For the text-containing cell, return its midpoint in [X, Y] coordinate format. 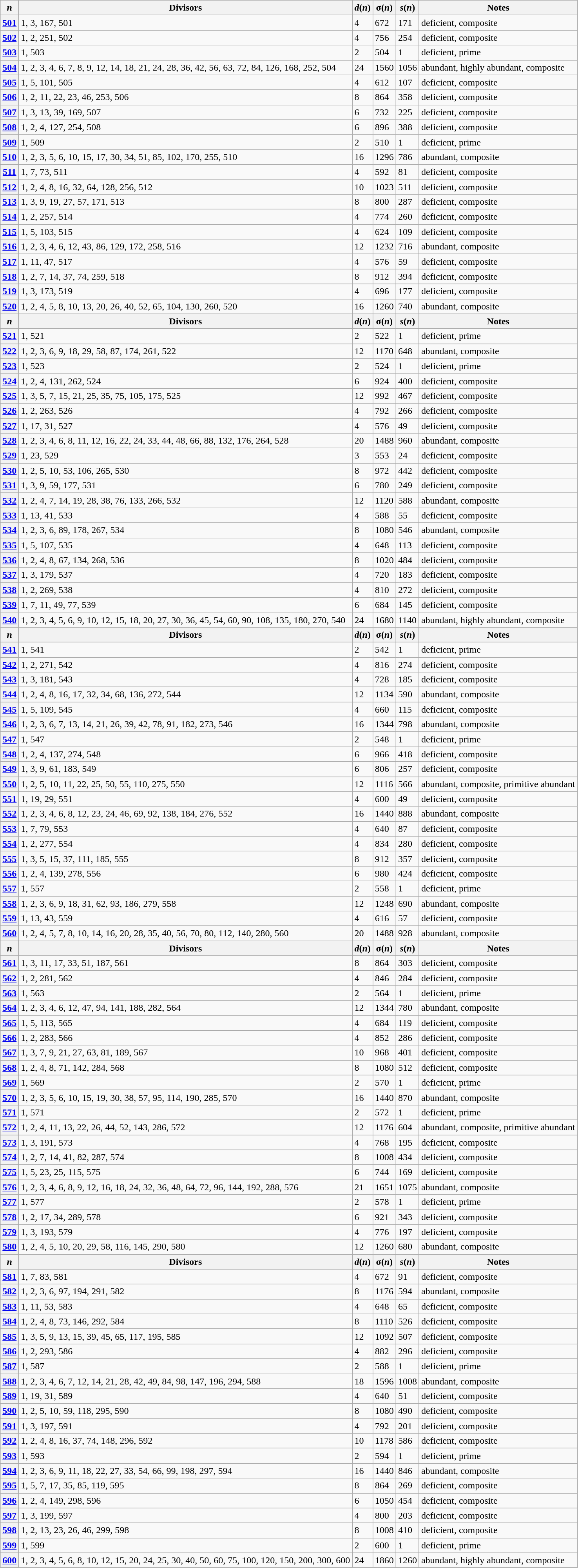
1, 3, 5, 9, 13, 15, 39, 45, 65, 117, 195, 585 [186, 1336]
571 [9, 1112]
972 [384, 471]
1, 7, 83, 581 [186, 1277]
1232 [384, 247]
1, 509 [186, 142]
1, 3, 5, 15, 37, 111, 185, 555 [186, 859]
1, 2, 3, 6, 89, 178, 267, 534 [186, 530]
1, 2, 7, 14, 41, 82, 287, 574 [186, 1157]
1, 3, 199, 597 [186, 1515]
567 [9, 1053]
1, 17, 31, 527 [186, 426]
1, 593 [186, 1456]
928 [408, 933]
508 [9, 127]
690 [408, 903]
177 [408, 291]
1560 [384, 67]
185 [408, 680]
1, 2, 283, 566 [186, 1038]
579 [9, 1232]
1, 2, 4, 5, 10, 20, 29, 58, 116, 145, 290, 580 [186, 1247]
1, 2, 4, 131, 262, 524 [186, 381]
534 [9, 530]
1050 [384, 1501]
561 [9, 963]
595 [9, 1486]
1, 563 [186, 993]
921 [384, 1217]
113 [408, 545]
604 [408, 1127]
535 [9, 545]
536 [9, 560]
266 [408, 411]
1, 2, 4, 5, 7, 8, 10, 14, 16, 20, 28, 35, 40, 56, 70, 80, 112, 140, 280, 560 [186, 933]
555 [9, 859]
3 [362, 456]
357 [408, 859]
1110 [384, 1321]
1, 11, 47, 517 [186, 262]
109 [408, 232]
107 [408, 82]
1, 2, 3, 4, 6, 8, 11, 12, 16, 22, 24, 33, 44, 48, 66, 88, 132, 176, 264, 528 [186, 441]
1, 5, 23, 25, 115, 575 [186, 1172]
1, 3, 191, 573 [186, 1142]
424 [408, 873]
624 [384, 232]
394 [408, 276]
529 [9, 456]
254 [408, 38]
1, 7, 79, 553 [186, 829]
816 [384, 665]
612 [384, 82]
556 [9, 873]
1, 13, 43, 559 [186, 919]
257 [408, 769]
1, 2, 5, 10, 53, 106, 265, 530 [186, 471]
1651 [384, 1187]
584 [9, 1321]
1, 547 [186, 739]
1, 3, 9, 19, 27, 57, 171, 513 [186, 202]
203 [408, 1515]
467 [408, 396]
563 [9, 993]
888 [408, 814]
1, 23, 529 [186, 456]
87 [408, 829]
1, 2, 5, 10, 11, 22, 25, 50, 55, 110, 275, 550 [186, 784]
1, 19, 29, 551 [186, 799]
992 [384, 396]
358 [408, 97]
1, 2, 13, 23, 26, 46, 299, 598 [186, 1530]
1, 2, 293, 586 [186, 1351]
296 [408, 1351]
533 [9, 515]
1, 3, 179, 537 [186, 575]
530 [9, 471]
1, 2, 5, 10, 59, 118, 295, 590 [186, 1411]
1, 5, 103, 515 [186, 232]
145 [408, 605]
1, 2, 11, 22, 23, 46, 253, 506 [186, 97]
1, 3, 181, 543 [186, 680]
169 [408, 1172]
1, 2, 3, 6, 7, 13, 14, 21, 26, 39, 42, 78, 91, 182, 273, 546 [186, 724]
1, 2, 4, 8, 67, 134, 268, 536 [186, 560]
1134 [384, 695]
410 [408, 1530]
589 [9, 1396]
1, 2, 4, 149, 298, 596 [186, 1501]
1, 2, 3, 4, 6, 7, 8, 9, 12, 14, 18, 21, 24, 28, 36, 42, 56, 63, 72, 84, 126, 168, 252, 504 [186, 67]
1, 2, 277, 554 [186, 844]
1, 521 [186, 336]
1, 2, 4, 11, 13, 22, 26, 44, 52, 143, 286, 572 [186, 1127]
1, 2, 263, 526 [186, 411]
776 [384, 1232]
287 [408, 202]
515 [9, 232]
1, 19, 31, 589 [186, 1396]
696 [384, 291]
532 [9, 500]
505 [9, 82]
260 [408, 217]
1, 2, 3, 4, 5, 6, 9, 10, 12, 15, 18, 20, 27, 30, 36, 45, 54, 60, 90, 108, 135, 180, 270, 540 [186, 620]
1, 2, 4, 8, 71, 142, 284, 568 [186, 1068]
1, 2, 3, 6, 9, 18, 29, 58, 87, 174, 261, 522 [186, 351]
720 [384, 575]
400 [408, 381]
1, 2, 4, 127, 254, 508 [186, 127]
501 [9, 23]
581 [9, 1277]
744 [384, 1172]
527 [9, 426]
660 [384, 709]
541 [9, 649]
540 [9, 620]
568 [9, 1068]
966 [384, 754]
575 [9, 1172]
1, 571 [186, 1112]
870 [408, 1097]
960 [408, 441]
537 [9, 575]
1, 2, 3, 5, 6, 10, 15, 17, 30, 34, 51, 85, 102, 170, 255, 510 [186, 157]
21 [362, 1187]
544 [9, 695]
1, 2, 3, 4, 6, 8, 12, 23, 24, 46, 69, 92, 138, 184, 276, 552 [186, 814]
1, 3, 13, 39, 169, 507 [186, 112]
559 [9, 919]
503 [9, 53]
514 [9, 217]
538 [9, 590]
1860 [384, 1560]
1, 2, 4, 8, 73, 146, 292, 584 [186, 1321]
484 [408, 560]
1, 3, 193, 579 [186, 1232]
454 [408, 1501]
1, 3, 7, 9, 21, 27, 63, 81, 189, 567 [186, 1053]
513 [9, 202]
1, 587 [186, 1366]
197 [408, 1232]
1, 2, 3, 6, 9, 11, 18, 22, 27, 33, 54, 66, 99, 198, 297, 594 [186, 1471]
57 [408, 919]
574 [9, 1157]
1, 503 [186, 53]
1, 2, 4, 8, 16, 32, 64, 128, 256, 512 [186, 187]
1, 2, 4, 137, 274, 548 [186, 754]
1178 [384, 1441]
1023 [384, 187]
1, 11, 53, 583 [186, 1306]
740 [408, 306]
547 [9, 739]
1, 2, 4, 139, 278, 556 [186, 873]
171 [408, 23]
1, 2, 17, 34, 289, 578 [186, 1217]
1, 5, 101, 505 [186, 82]
225 [408, 112]
596 [9, 1501]
1116 [384, 784]
774 [384, 217]
1056 [408, 67]
506 [9, 97]
1, 569 [186, 1082]
401 [408, 1053]
1, 5, 113, 565 [186, 1023]
1248 [384, 903]
680 [408, 1247]
577 [9, 1202]
565 [9, 1023]
272 [408, 590]
1, 2, 271, 542 [186, 665]
756 [384, 38]
968 [384, 1053]
550 [9, 784]
896 [384, 127]
1, 2, 4, 7, 14, 19, 28, 38, 76, 133, 266, 532 [186, 500]
1, 13, 41, 533 [186, 515]
573 [9, 1142]
786 [408, 157]
523 [9, 366]
798 [408, 724]
18 [362, 1381]
1, 2, 4, 5, 8, 10, 13, 20, 26, 40, 52, 65, 104, 130, 260, 520 [186, 306]
1, 2, 7, 14, 37, 74, 259, 518 [186, 276]
303 [408, 963]
509 [9, 142]
528 [9, 441]
810 [384, 590]
585 [9, 1336]
728 [384, 680]
924 [384, 381]
1, 2, 4, 8, 16, 17, 32, 34, 68, 136, 272, 544 [186, 695]
852 [384, 1038]
834 [384, 844]
768 [384, 1142]
1, 2, 3, 5, 6, 10, 15, 19, 30, 38, 57, 95, 114, 190, 285, 570 [186, 1097]
583 [9, 1306]
274 [408, 665]
598 [9, 1530]
81 [408, 172]
591 [9, 1426]
587 [9, 1366]
502 [9, 38]
1, 557 [186, 888]
65 [408, 1306]
552 [9, 814]
562 [9, 978]
1, 2, 4, 8, 16, 37, 74, 148, 296, 592 [186, 1441]
1, 2, 3, 4, 5, 6, 8, 10, 12, 15, 20, 24, 25, 30, 40, 50, 60, 75, 100, 120, 150, 200, 300, 600 [186, 1560]
201 [408, 1426]
51 [408, 1396]
1680 [384, 620]
1, 2, 3, 6, 97, 194, 291, 582 [186, 1292]
280 [408, 844]
1, 2, 3, 4, 6, 12, 43, 86, 129, 172, 258, 516 [186, 247]
1, 5, 107, 535 [186, 545]
616 [384, 919]
343 [408, 1217]
1, 523 [186, 366]
1, 3, 173, 519 [186, 291]
1, 7, 11, 49, 77, 539 [186, 605]
1, 3, 5, 7, 15, 21, 25, 35, 75, 105, 175, 525 [186, 396]
520 [9, 306]
539 [9, 605]
286 [408, 1038]
1, 599 [186, 1545]
1, 7, 73, 511 [186, 172]
434 [408, 1157]
806 [384, 769]
388 [408, 127]
549 [9, 769]
1, 2, 3, 4, 6, 7, 12, 14, 21, 28, 42, 49, 84, 98, 147, 196, 294, 588 [186, 1381]
1, 2, 3, 4, 6, 12, 47, 94, 141, 188, 282, 564 [186, 1008]
1092 [384, 1336]
518 [9, 276]
554 [9, 844]
249 [408, 486]
418 [408, 754]
442 [408, 471]
1, 2, 3, 4, 6, 8, 9, 12, 16, 18, 24, 32, 36, 48, 64, 72, 96, 144, 192, 288, 576 [186, 1187]
519 [9, 291]
490 [408, 1411]
557 [9, 888]
525 [9, 396]
516 [9, 247]
582 [9, 1292]
1020 [384, 560]
115 [408, 709]
551 [9, 799]
1296 [384, 157]
1, 5, 7, 17, 35, 85, 119, 595 [186, 1486]
716 [408, 247]
59 [408, 262]
1, 541 [186, 649]
980 [384, 873]
183 [408, 575]
269 [408, 1486]
1075 [408, 1187]
1, 3, 167, 501 [186, 23]
91 [408, 1277]
1170 [384, 351]
545 [9, 709]
599 [9, 1545]
580 [9, 1247]
560 [9, 933]
1, 5, 109, 545 [186, 709]
597 [9, 1515]
531 [9, 486]
517 [9, 262]
1, 3, 11, 17, 33, 51, 187, 561 [186, 963]
1, 577 [186, 1202]
284 [408, 978]
593 [9, 1456]
732 [384, 112]
1596 [384, 1381]
1140 [408, 620]
119 [408, 1023]
55 [408, 515]
1, 2, 281, 562 [186, 978]
195 [408, 1142]
1, 2, 251, 502 [186, 38]
543 [9, 680]
1, 2, 269, 538 [186, 590]
1, 2, 257, 514 [186, 217]
1, 3, 197, 591 [186, 1426]
1, 3, 9, 59, 177, 531 [186, 486]
1, 2, 3, 6, 9, 18, 31, 62, 93, 186, 279, 558 [186, 903]
1, 3, 9, 61, 183, 549 [186, 769]
1120 [384, 500]
569 [9, 1082]
882 [384, 1351]
521 [9, 336]
